Pinpoint the cell where the given text exists, returning its [x, y] midpoint coordinate. 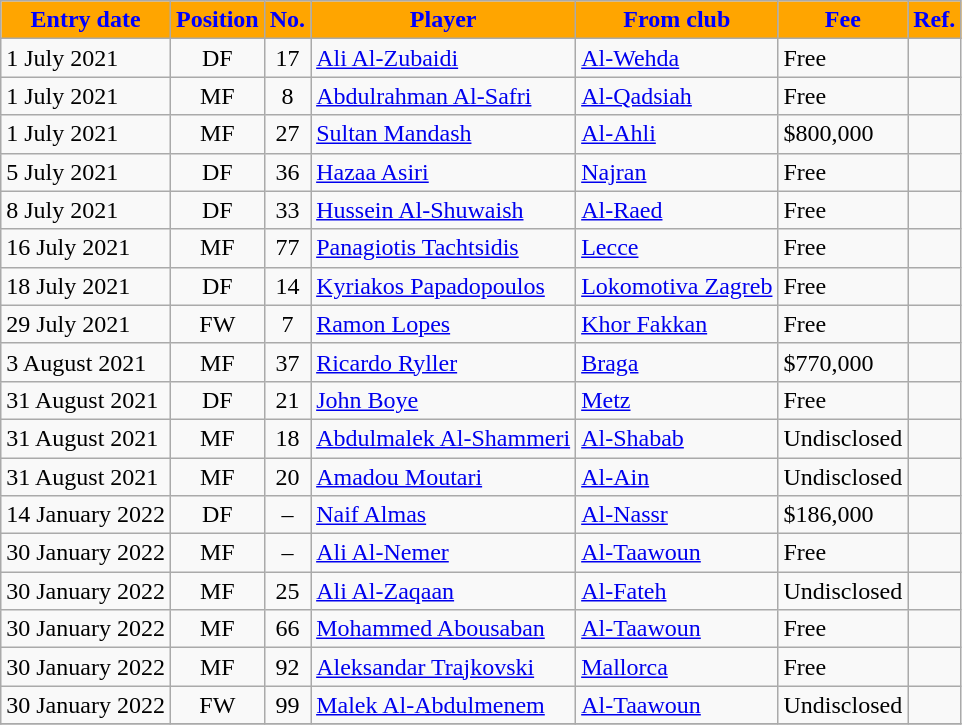
Braga [677, 362]
36 [287, 172]
Al-Wehda [677, 58]
Mallorca [677, 667]
18 July 2021 [86, 286]
29 July 2021 [86, 324]
8 [287, 96]
25 [287, 591]
$800,000 [843, 134]
$770,000 [843, 362]
Position [217, 20]
Khor Fakkan [677, 324]
18 [287, 438]
$186,000 [843, 515]
Al-Nassr [677, 515]
20 [287, 477]
92 [287, 667]
Ali Al-Zaqaan [444, 591]
Al-Shabab [677, 438]
14 January 2022 [86, 515]
99 [287, 705]
7 [287, 324]
Sultan Mandash [444, 134]
Al-Ahli [677, 134]
77 [287, 248]
Lecce [677, 248]
Ali Al-Zubaidi [444, 58]
17 [287, 58]
8 July 2021 [86, 210]
66 [287, 629]
Amadou Moutari [444, 477]
Al-Qadsiah [677, 96]
From club [677, 20]
14 [287, 286]
Aleksandar Trajkovski [444, 667]
Mohammed Abousaban [444, 629]
Naif Almas [444, 515]
27 [287, 134]
No. [287, 20]
Ramon Lopes [444, 324]
Malek Al-Abdulmenem [444, 705]
21 [287, 400]
Metz [677, 400]
Ali Al-Nemer [444, 553]
Player [444, 20]
Fee [843, 20]
Panagiotis Tachtsidis [444, 248]
Abdulrahman Al-Safri [444, 96]
Ref. [934, 20]
Al-Fateh [677, 591]
Entry date [86, 20]
Hussein Al-Shuwaish [444, 210]
Hazaa Asiri [444, 172]
Lokomotiva Zagreb [677, 286]
33 [287, 210]
Al-Ain [677, 477]
John Boye [444, 400]
Abdulmalek Al-Shammeri [444, 438]
16 July 2021 [86, 248]
Ricardo Ryller [444, 362]
Najran [677, 172]
Kyriakos Papadopoulos [444, 286]
5 July 2021 [86, 172]
37 [287, 362]
Al-Raed [677, 210]
3 August 2021 [86, 362]
